Scan for the cell matching the given text and deliver its [x, y] coordinate at center. 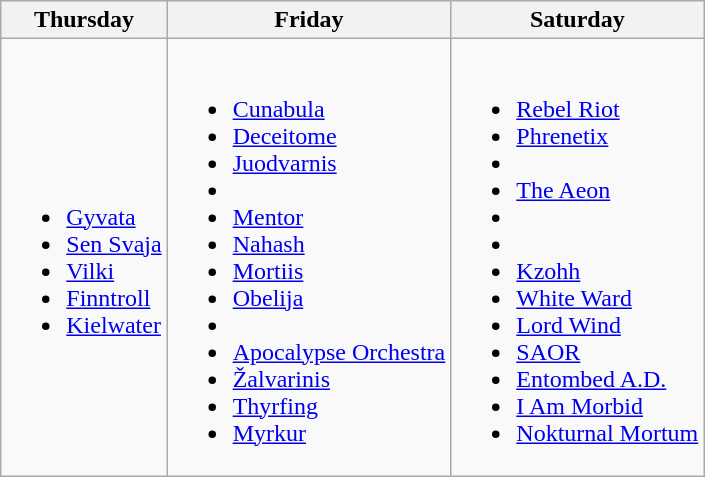
Gyvata Sen Svaja Vilki Finntroll Kielwater [84, 258]
Rebel Riot Phrenetix The Aeon Kzohh White Ward Lord Wind SAOR Entombed A.D. I Am Morbid Nokturnal Mortum [578, 258]
Thursday [84, 20]
Cunabula Deceitome Juodvarnis Mentor Nahash Mortiis Obelija Apocalypse Orchestra Žalvarinis Thyrfing Myrkur [309, 258]
Friday [309, 20]
Saturday [578, 20]
